Locate the cell with the specified text and output its [x, y] center coordinate. 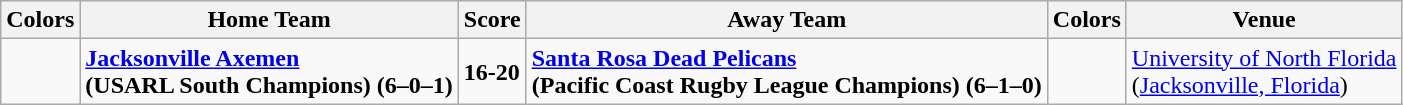
University of North Florida(Jacksonville, Florida) [1264, 72]
Home Team [269, 20]
Jacksonville Axemen(USARL South Champions) (6–0–1) [269, 72]
16-20 [492, 72]
Score [492, 20]
Away Team [786, 20]
Santa Rosa Dead Pelicans(Pacific Coast Rugby League Champions) (6–1–0) [786, 72]
Venue [1264, 20]
